From the cell containing the given text, extract its center point as [X, Y] coordinate. 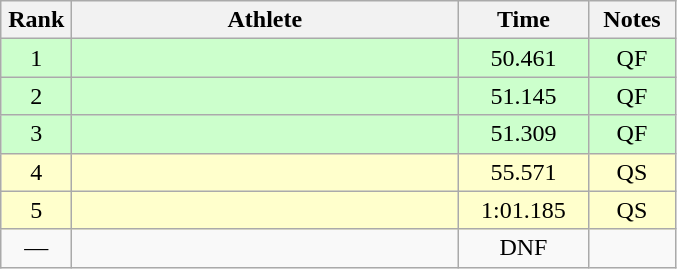
51.145 [524, 96]
Time [524, 20]
Rank [36, 20]
51.309 [524, 134]
Athlete [265, 20]
55.571 [524, 172]
1:01.185 [524, 210]
DNF [524, 248]
5 [36, 210]
Notes [632, 20]
4 [36, 172]
2 [36, 96]
1 [36, 58]
— [36, 248]
50.461 [524, 58]
3 [36, 134]
